Identify which cell holds the provided text, then report its [X, Y] central coordinate. 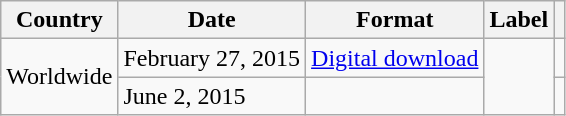
Worldwide [60, 77]
Label [519, 20]
June 2, 2015 [212, 96]
February 27, 2015 [212, 58]
Date [212, 20]
Digital download [395, 58]
Country [60, 20]
Format [395, 20]
